Scan for the cell matching the given text and deliver its (x, y) coordinate at center. 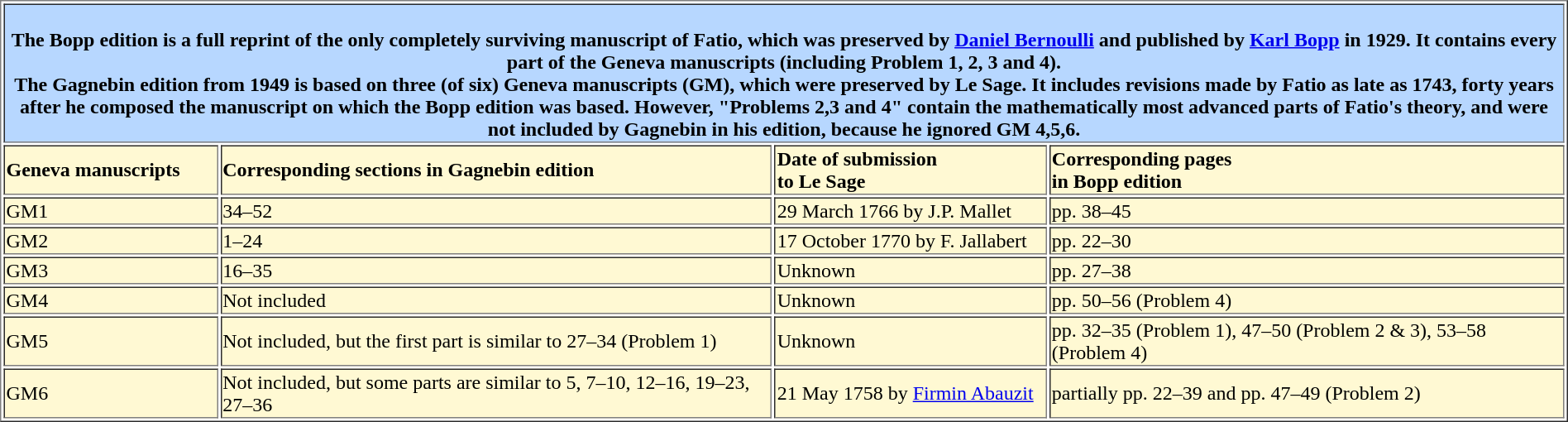
GM3 (111, 270)
Not included, but some parts are similar to 5, 7–10, 12–16, 19–23, 27–36 (496, 394)
Corresponding sections in Gagnebin edition (496, 170)
pp. 27–38 (1307, 270)
GM2 (111, 240)
Not included (496, 300)
Corresponding pages in Bopp edition (1307, 170)
GM5 (111, 341)
1–24 (496, 240)
GM6 (111, 394)
Not included, but the first part is similar to 27–34 (Problem 1) (496, 341)
GM4 (111, 300)
pp. 38–45 (1307, 210)
17 October 1770 by F. Jallabert (911, 240)
29 March 1766 by J.P. Mallet (911, 210)
Date of submissionto Le Sage (911, 170)
pp. 50–56 (Problem 4) (1307, 300)
21 May 1758 by Firmin Abauzit (911, 394)
partially pp. 22–39 and pp. 47–49 (Problem 2) (1307, 394)
Geneva manuscripts (111, 170)
34–52 (496, 210)
GM1 (111, 210)
16–35 (496, 270)
pp. 22–30 (1307, 240)
pp. 32–35 (Problem 1), 47–50 (Problem 2 & 3), 53–58 (Problem 4) (1307, 341)
